Return [X, Y] of the center of cell containing provided text 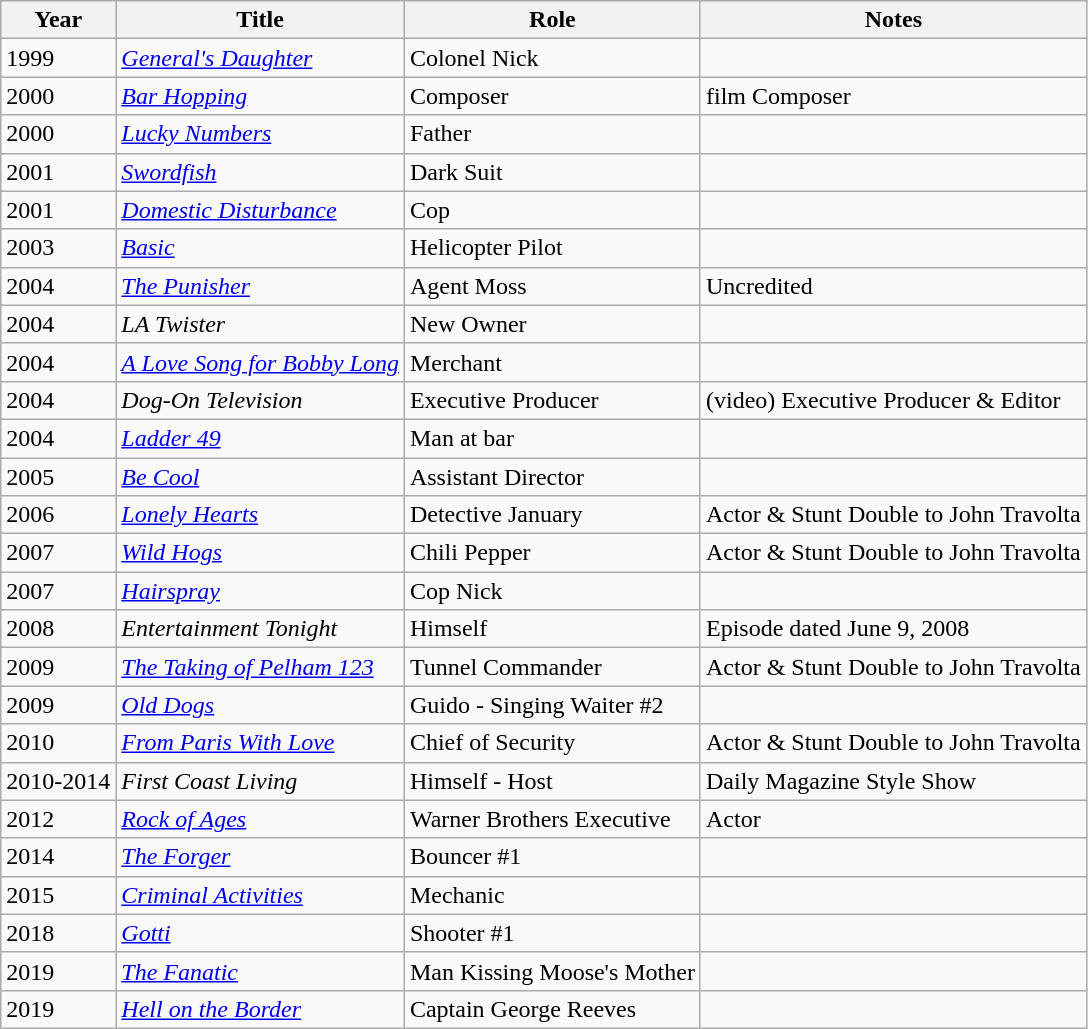
Captain George Reeves [552, 1009]
Actor [893, 819]
1999 [58, 58]
The Forger [260, 857]
Hell on the Border [260, 1009]
Uncredited [893, 286]
The Taking of Pelham 123 [260, 667]
The Punisher [260, 286]
First Coast Living [260, 781]
Man Kissing Moose's Mother [552, 971]
Hairspray [260, 591]
2005 [58, 477]
Basic [260, 248]
(video) Executive Producer & Editor [893, 400]
2015 [58, 895]
Shooter #1 [552, 933]
LA Twister [260, 324]
General's Daughter [260, 58]
A Love Song for Bobby Long [260, 362]
Colonel Nick [552, 58]
Tunnel Commander [552, 667]
New Owner [552, 324]
2018 [58, 933]
Chief of Security [552, 743]
Role [552, 20]
Title [260, 20]
2006 [58, 515]
Helicopter Pilot [552, 248]
Executive Producer [552, 400]
The Fanatic [260, 971]
Agent Moss [552, 286]
Gotti [260, 933]
Dog-On Television [260, 400]
Daily Magazine Style Show [893, 781]
Be Cool [260, 477]
Notes [893, 20]
From Paris With Love [260, 743]
Year [58, 20]
Composer [552, 96]
Domestic Disturbance [260, 210]
Father [552, 134]
Dark Suit [552, 172]
Criminal Activities [260, 895]
2010-2014 [58, 781]
Bar Hopping [260, 96]
Bouncer #1 [552, 857]
Swordfish [260, 172]
2010 [58, 743]
Rock of Ages [260, 819]
Man at bar [552, 438]
Mechanic [552, 895]
Himself [552, 629]
Cop [552, 210]
Chili Pepper [552, 553]
Lucky Numbers [260, 134]
Warner Brothers Executive [552, 819]
film Composer [893, 96]
Detective January [552, 515]
2008 [58, 629]
Assistant Director [552, 477]
2014 [58, 857]
Himself - Host [552, 781]
Wild Hogs [260, 553]
2003 [58, 248]
Episode dated June 9, 2008 [893, 629]
2012 [58, 819]
Ladder 49 [260, 438]
Merchant [552, 362]
Entertainment Tonight [260, 629]
Guido - Singing Waiter #2 [552, 705]
Old Dogs [260, 705]
Cop Nick [552, 591]
Lonely Hearts [260, 515]
